Provide the (X, Y) coordinate of the cell's center where the given text is located.  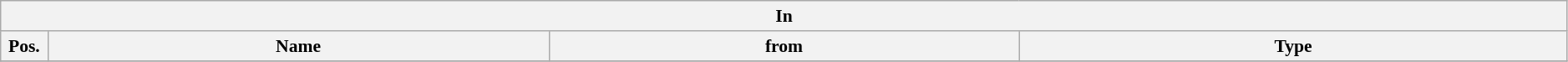
In (784, 16)
Name (298, 46)
from (784, 46)
Pos. (24, 46)
Type (1293, 46)
